Provide the [X, Y] coordinate of the cell's center where the given text is located.  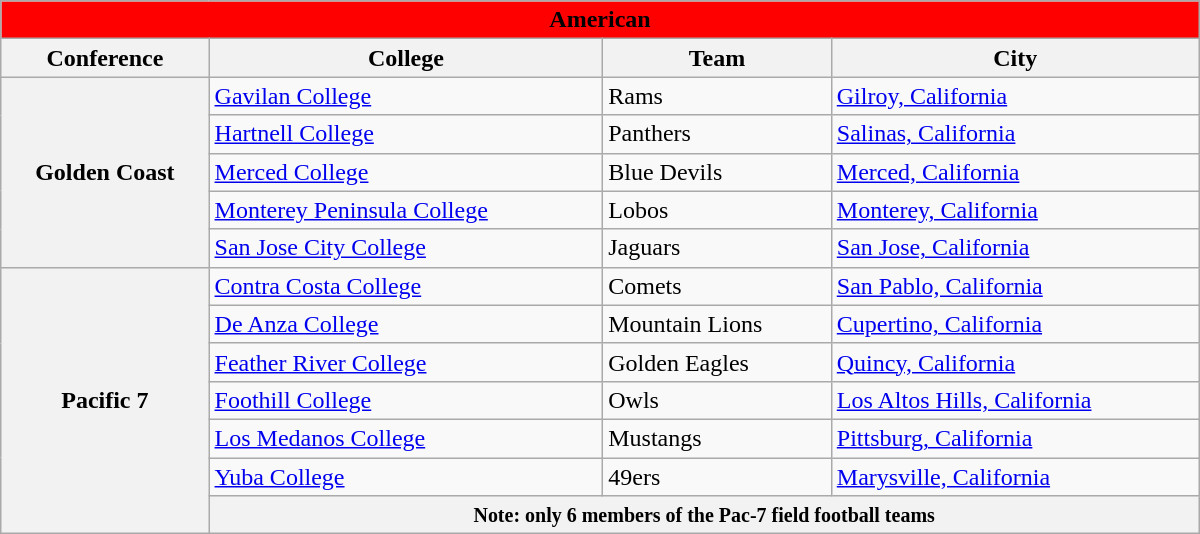
Lobos [718, 210]
Owls [718, 400]
Monterey, California [1015, 210]
Pittsburg, California [1015, 438]
Quincy, California [1015, 362]
Foothill College [406, 400]
Note: only 6 members of the Pac-7 field football teams [704, 515]
San Jose, California [1015, 248]
Conference [105, 58]
Hartnell College [406, 134]
Monterey Peninsula College [406, 210]
Panthers [718, 134]
San Pablo, California [1015, 286]
Merced College [406, 172]
Cupertino, California [1015, 324]
Golden Coast [105, 172]
Los Medanos College [406, 438]
Pacific 7 [105, 400]
Feather River College [406, 362]
Mountain Lions [718, 324]
Salinas, California [1015, 134]
Team [718, 58]
Contra Costa College [406, 286]
San Jose City College [406, 248]
Blue Devils [718, 172]
Mustangs [718, 438]
Los Altos Hills, California [1015, 400]
Rams [718, 96]
Yuba College [406, 477]
Golden Eagles [718, 362]
Gilroy, California [1015, 96]
49ers [718, 477]
College [406, 58]
City [1015, 58]
Marysville, California [1015, 477]
American [600, 20]
Comets [718, 286]
Gavilan College [406, 96]
Merced, California [1015, 172]
Jaguars [718, 248]
De Anza College [406, 324]
